Return the [x, y] coordinate for the center point of the cell that contains the specified text.  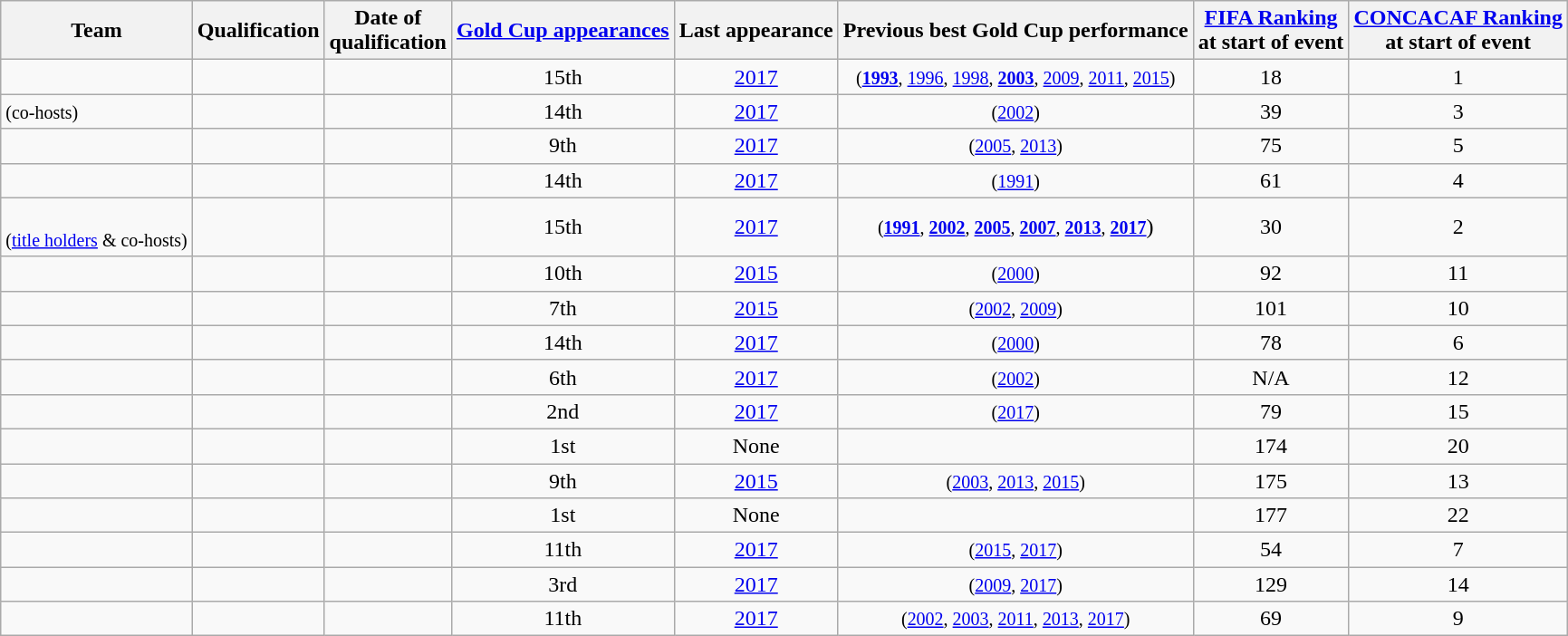
Previous best Gold Cup performance [1015, 31]
Team [97, 31]
(2002, 2003, 2011, 2013, 2017) [1015, 619]
69 [1271, 619]
Last appearance [755, 31]
2nd [563, 411]
6 [1458, 342]
14 [1458, 584]
Gold Cup appearances [563, 31]
92 [1271, 274]
61 [1271, 180]
101 [1271, 308]
174 [1271, 446]
(2017) [1015, 411]
54 [1271, 550]
Date ofqualification [388, 31]
175 [1271, 481]
177 [1271, 516]
13 [1458, 481]
20 [1458, 446]
(2009, 2017) [1015, 584]
11 [1458, 274]
6th [563, 377]
22 [1458, 516]
18 [1271, 77]
FIFA Rankingat start of event [1271, 31]
7 [1458, 550]
(1991, 2002, 2005, 2007, 2013, 2017) [1015, 226]
3rd [563, 584]
(2015, 2017) [1015, 550]
75 [1271, 146]
30 [1271, 226]
(2005, 2013) [1015, 146]
7th [563, 308]
Qualification [258, 31]
(co-hosts) [97, 111]
10th [563, 274]
1 [1458, 77]
12 [1458, 377]
(1991) [1015, 180]
(2002, 2009) [1015, 308]
(title holders & co-hosts) [97, 226]
39 [1271, 111]
N/A [1271, 377]
78 [1271, 342]
(1993, 1996, 1998, 2003, 2009, 2011, 2015) [1015, 77]
10 [1458, 308]
3 [1458, 111]
CONCACAF Rankingat start of event [1458, 31]
79 [1271, 411]
9 [1458, 619]
4 [1458, 180]
15 [1458, 411]
5 [1458, 146]
(2003, 2013, 2015) [1015, 481]
129 [1271, 584]
2 [1458, 226]
